For the text-containing cell, return its midpoint in (x, y) coordinate format. 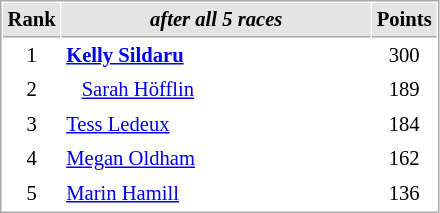
189 (404, 90)
Marin Hamill (216, 194)
after all 5 races (216, 20)
184 (404, 124)
300 (404, 56)
Tess Ledeux (216, 124)
3 (32, 124)
Points (404, 20)
4 (32, 158)
Megan Oldham (216, 158)
162 (404, 158)
Sarah Höfflin (216, 90)
2 (32, 90)
Rank (32, 20)
Kelly Sildaru (216, 56)
1 (32, 56)
5 (32, 194)
136 (404, 194)
